Find where the given text appears and provide that cell's center as (X, Y) coordinate. 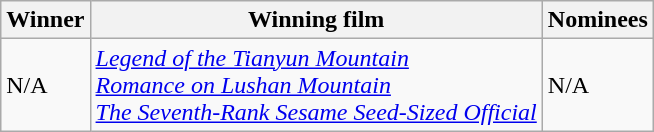
Winner (46, 20)
Nominees (598, 20)
Legend of the Tianyun MountainRomance on Lushan MountainThe Seventh-Rank Sesame Seed-Sized Official (316, 85)
Winning film (316, 20)
